Capture the cell that displays the provided text and extract its [x, y] central coordinate. 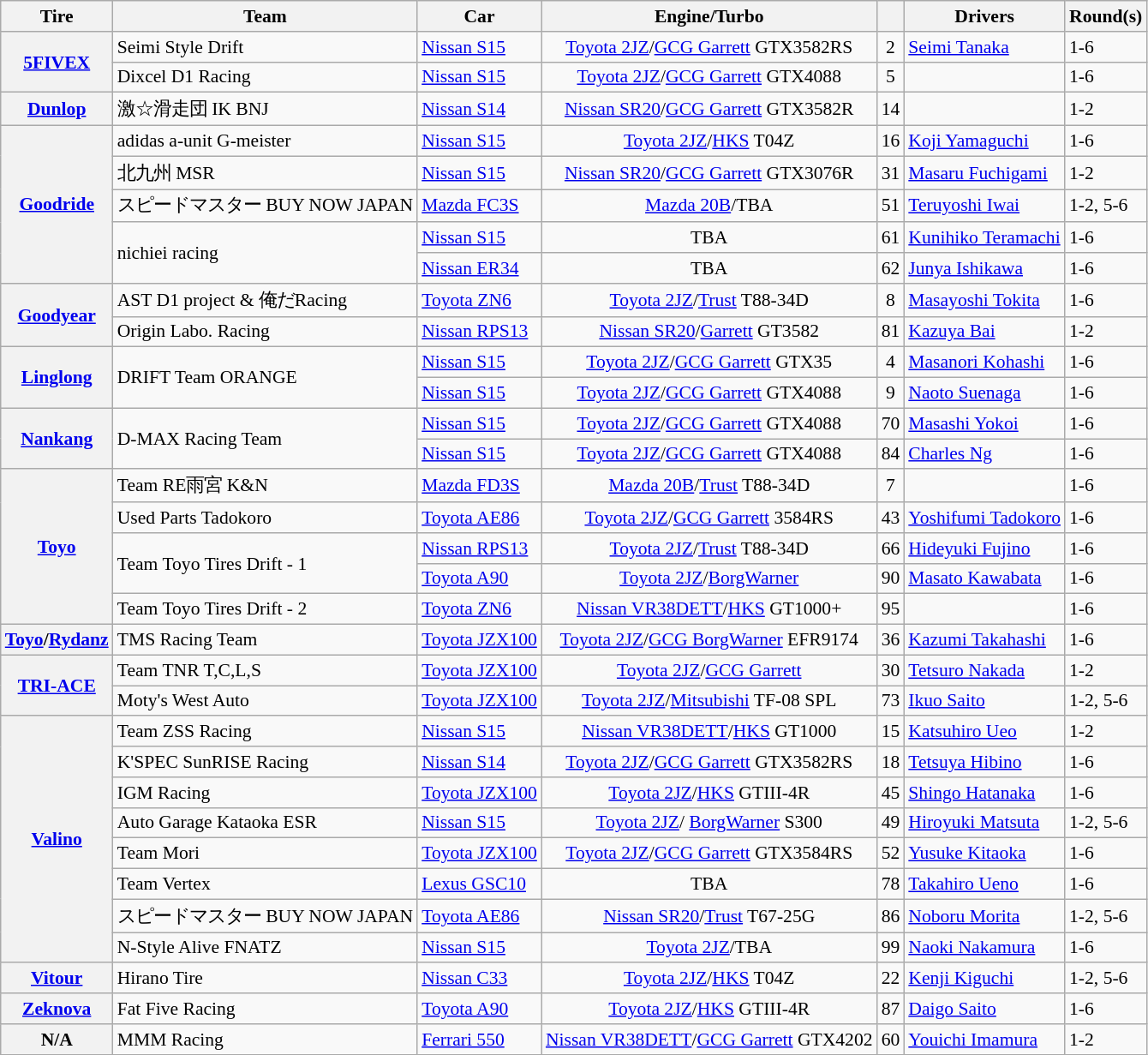
22 [891, 979]
Masato Kawabata [984, 578]
AST D1 project & 俺だRacing [266, 300]
Team [266, 16]
Toyota 2JZ/GCG Garrett GTX35 [709, 363]
Zeknova [57, 1009]
Teruyoshi Iwai [984, 206]
78 [891, 884]
Daigo Saito [984, 1009]
Team TNR T,C,L,S [266, 670]
Youichi Imamura [984, 1040]
15 [891, 732]
Yoshifumi Tadokoro [984, 518]
Nankang [57, 439]
Kazuya Bai [984, 332]
Nissan SR20/Trust T67-25G [709, 915]
激☆滑走団 IK BNJ [266, 110]
DRIFT Team ORANGE [266, 377]
62 [891, 268]
Masaru Fuchigami [984, 173]
Kazumi Takahashi [984, 640]
Tire [57, 16]
MMM Racing [266, 1040]
Mazda FC3S [480, 206]
Toyota 2JZ/Mitsubishi TF-08 SPL [709, 701]
K'SPEC SunRISE Racing [266, 762]
Nissan SR20/GCG Garrett GTX3076R [709, 173]
95 [891, 609]
Vitour [57, 979]
D-MAX Racing Team [266, 439]
Nissan SR20/Garrett GT3582 [709, 332]
36 [891, 640]
Toyo/Rydanz [57, 640]
90 [891, 578]
Team Vertex [266, 884]
Linglong [57, 377]
8 [891, 300]
Charles Ng [984, 454]
Used Parts Tadokoro [266, 518]
Hiroyuki Matsuta [984, 823]
Team Toyo Tires Drift - 1 [266, 564]
Lexus GSC10 [480, 884]
70 [891, 423]
Dixcel D1 Racing [266, 77]
TMS Racing Team [266, 640]
31 [891, 173]
adidas a-unit G-meister [266, 141]
Kenji Kiguchi [984, 979]
Mazda 20B/Trust T88-34D [709, 487]
Toyota 2JZ/GCG BorgWarner EFR9174 [709, 640]
Shingo Hatanaka [984, 793]
Toyota 2JZ/ BorgWarner S300 [709, 823]
IGM Racing [266, 793]
Hirano Tire [266, 979]
N/A [57, 1040]
Nissan SR20/GCG Garrett GTX3582R [709, 110]
87 [891, 1009]
Nissan C33 [480, 979]
Masanori Kohashi [984, 363]
Team ZSS Racing [266, 732]
Toyota 2JZ/GCG Garrett 3584RS [709, 518]
Goodyear [57, 315]
Ferrari 550 [480, 1040]
Noboru Morita [984, 915]
Naoto Suenaga [984, 393]
Toyota 2JZ/TBA [709, 948]
14 [891, 110]
52 [891, 854]
4 [891, 363]
Valino [57, 840]
Toyo [57, 547]
Nissan VR38DETT/GCG Garrett GTX4202 [709, 1040]
Toyota 2JZ/GCG Garrett [709, 670]
7 [891, 487]
Seimi Tanaka [984, 47]
Naoki Nakamura [984, 948]
Nissan VR38DETT/HKS GT1000+ [709, 609]
Junya Ishikawa [984, 268]
9 [891, 393]
Team RE雨宮 K&N [266, 487]
Ikuo Saito [984, 701]
Tetsuro Nakada [984, 670]
Nissan ER34 [480, 268]
Toyota 2JZ/GCG Garrett GTX3584RS [709, 854]
Katsuhiro Ueo [984, 732]
30 [891, 670]
5FIVEX [57, 62]
nichiei racing [266, 254]
Masashi Yokoi [984, 423]
49 [891, 823]
45 [891, 793]
Car [480, 16]
北九州 MSR [266, 173]
73 [891, 701]
Masayoshi Tokita [984, 300]
Nissan VR38DETT/HKS GT1000 [709, 732]
43 [891, 518]
Yusuke Kitaoka [984, 854]
Team Mori [266, 854]
Round(s) [1105, 16]
66 [891, 548]
51 [891, 206]
2 [891, 47]
Kunihiko Teramachi [984, 238]
99 [891, 948]
Seimi Style Drift [266, 47]
Hideyuki Fujino [984, 548]
Engine/Turbo [709, 16]
Moty's West Auto [266, 701]
Toyota 2JZ/BorgWarner [709, 578]
18 [891, 762]
Auto Garage Kataoka ESR [266, 823]
TRI-ACE [57, 686]
5 [891, 77]
60 [891, 1040]
Koji Yamaguchi [984, 141]
81 [891, 332]
Drivers [984, 16]
16 [891, 141]
Dunlop [57, 110]
Tetsuya Hibino [984, 762]
Mazda 20B/TBA [709, 206]
61 [891, 238]
N-Style Alive FNATZ [266, 948]
Fat Five Racing [266, 1009]
Goodride [57, 205]
86 [891, 915]
84 [891, 454]
Mazda FD3S [480, 487]
Origin Labo. Racing [266, 332]
Team Toyo Tires Drift - 2 [266, 609]
Takahiro Ueno [984, 884]
